Pinpoint the cell where the given text exists, returning its (X, Y) midpoint coordinate. 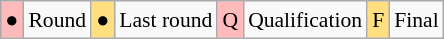
F (378, 20)
Last round (166, 20)
Q (230, 20)
Final (416, 20)
Qualification (305, 20)
Round (57, 20)
